From the cell containing the given text, extract its center point as (x, y) coordinate. 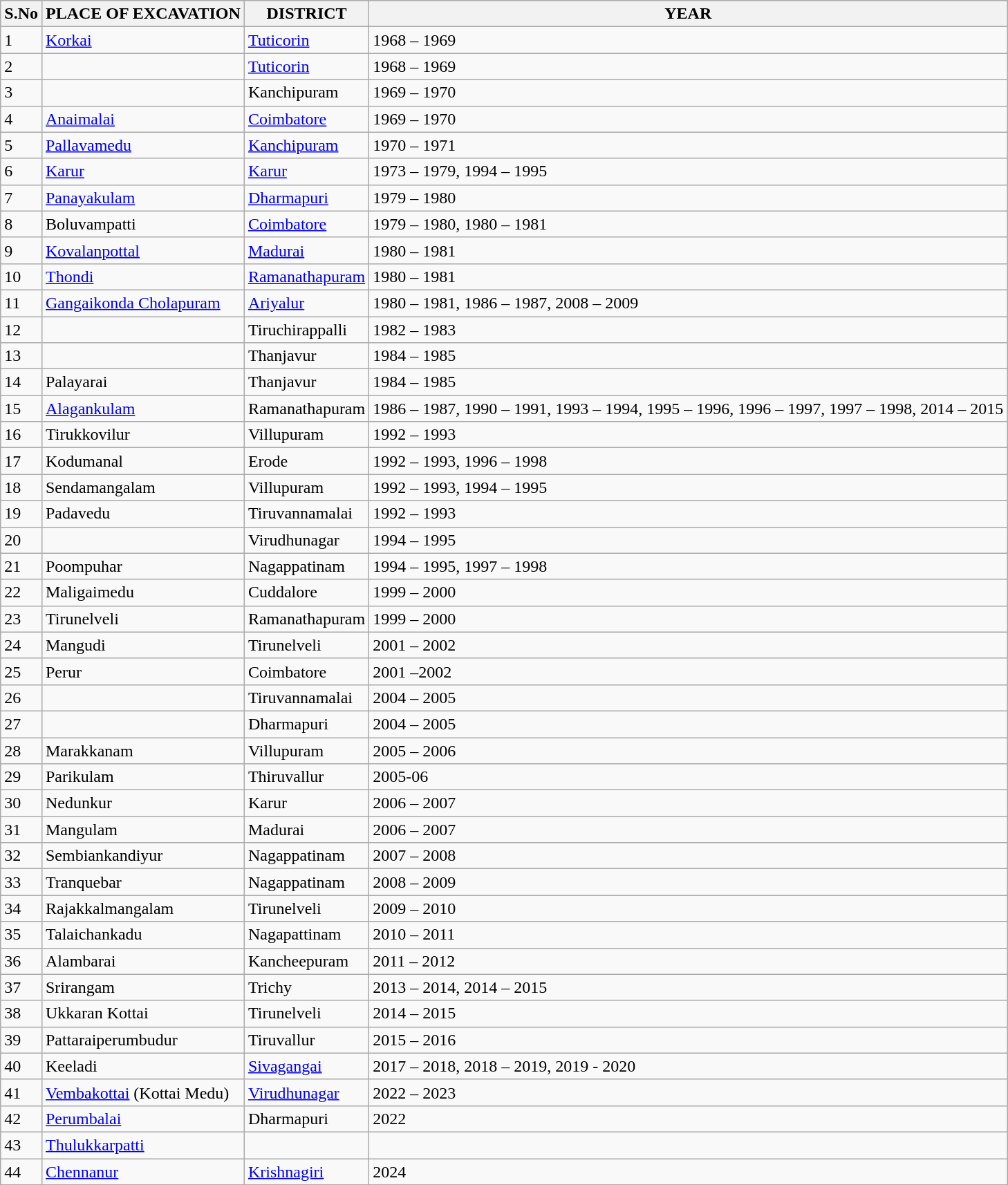
43 (21, 1145)
1992 – 1993, 1996 – 1998 (689, 461)
Alagankulam (142, 409)
24 (21, 645)
Panayakulam (142, 198)
2022 (689, 1119)
18 (21, 487)
2009 – 2010 (689, 908)
6 (21, 171)
35 (21, 935)
Pallavamedu (142, 145)
2015 – 2016 (689, 1040)
1982 – 1983 (689, 330)
31 (21, 830)
Tirukkovilur (142, 435)
25 (21, 671)
32 (21, 856)
Keeladi (142, 1066)
1986 – 1987, 1990 – 1991, 1993 – 1994, 1995 – 1996, 1996 – 1997, 1997 – 1998, 2014 – 2015 (689, 409)
Maligaimedu (142, 592)
Perur (142, 671)
10 (21, 277)
2010 – 2011 (689, 935)
2024 (689, 1172)
27 (21, 724)
30 (21, 803)
Tiruvallur (306, 1040)
Tiruchirappalli (306, 330)
Anaimalai (142, 119)
8 (21, 224)
28 (21, 750)
7 (21, 198)
11 (21, 303)
2001 – 2002 (689, 645)
Korkai (142, 40)
Sendamangalam (142, 487)
38 (21, 1014)
1994 – 1995 (689, 540)
21 (21, 566)
39 (21, 1040)
Trichy (306, 987)
Nedunkur (142, 803)
Kancheepuram (306, 961)
44 (21, 1172)
Palayarai (142, 382)
1992 – 1993, 1994 – 1995 (689, 487)
Kovalanpottal (142, 250)
2001 –2002 (689, 671)
2014 – 2015 (689, 1014)
2017 – 2018, 2018 – 2019, 2019 - 2020 (689, 1066)
17 (21, 461)
Boluvampatti (142, 224)
Marakkanam (142, 750)
Erode (306, 461)
Ariyalur (306, 303)
Cuddalore (306, 592)
Alambarai (142, 961)
YEAR (689, 14)
23 (21, 619)
2007 – 2008 (689, 856)
26 (21, 698)
2005-06 (689, 777)
1994 – 1995, 1997 – 1998 (689, 566)
Krishnagiri (306, 1172)
1973 – 1979, 1994 – 1995 (689, 171)
Gangaikonda Cholapuram (142, 303)
Perumbalai (142, 1119)
Tranquebar (142, 882)
2005 – 2006 (689, 750)
Padavedu (142, 514)
1979 – 1980, 1980 – 1981 (689, 224)
Talaichankadu (142, 935)
20 (21, 540)
Sivagangai (306, 1066)
5 (21, 145)
Parikulam (142, 777)
1970 – 1971 (689, 145)
Thulukkarpatti (142, 1145)
PLACE OF EXCAVATION (142, 14)
Sembiankandiyur (142, 856)
Mangudi (142, 645)
22 (21, 592)
15 (21, 409)
1979 – 1980 (689, 198)
Ukkaran Kottai (142, 1014)
3 (21, 93)
29 (21, 777)
Srirangam (142, 987)
42 (21, 1119)
37 (21, 987)
S.No (21, 14)
Mangulam (142, 830)
4 (21, 119)
33 (21, 882)
2011 – 2012 (689, 961)
40 (21, 1066)
Kodumanal (142, 461)
16 (21, 435)
Thiruvallur (306, 777)
36 (21, 961)
Poompuhar (142, 566)
2022 – 2023 (689, 1092)
1 (21, 40)
12 (21, 330)
DISTRICT (306, 14)
9 (21, 250)
14 (21, 382)
Nagapattinam (306, 935)
34 (21, 908)
2 (21, 66)
Chennanur (142, 1172)
2013 – 2014, 2014 – 2015 (689, 987)
Pattaraiperumbudur (142, 1040)
1980 – 1981, 1986 – 1987, 2008 – 2009 (689, 303)
41 (21, 1092)
Vembakottai (Kottai Medu) (142, 1092)
Rajakkalmangalam (142, 908)
Thondi (142, 277)
13 (21, 356)
2008 – 2009 (689, 882)
19 (21, 514)
